Pinpoint the cell where the given text exists, returning its (X, Y) midpoint coordinate. 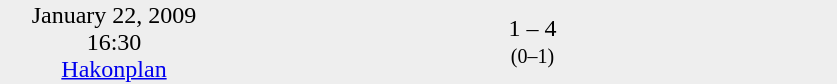
January 22, 200916:30Hakonplan (114, 42)
1 – 4 (0–1) (532, 42)
